Pinpoint the cell where the given text exists, returning its (X, Y) midpoint coordinate. 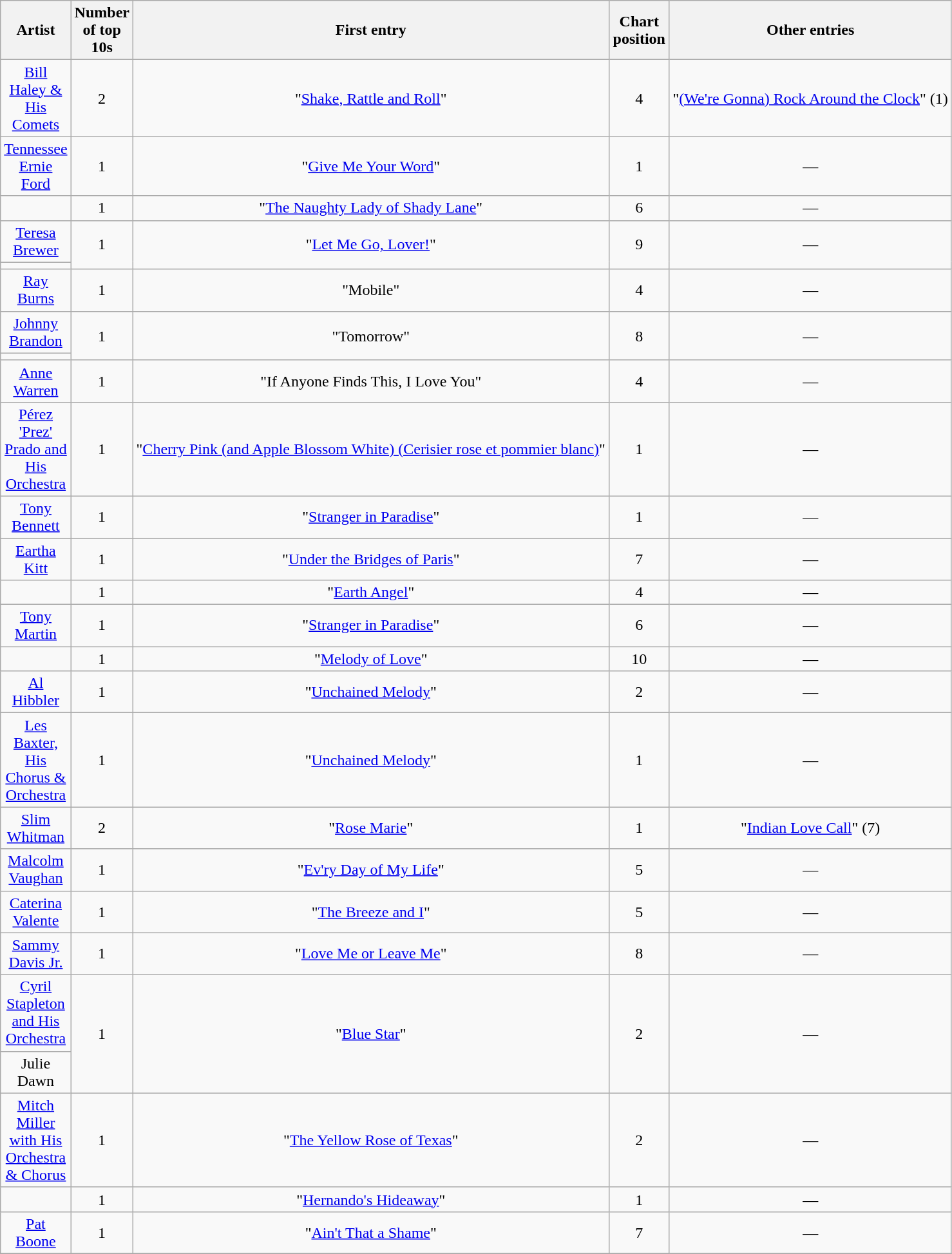
Les Baxter, His Chorus & Orchestra (36, 760)
Al Hibbler (36, 692)
"(We're Gonna) Rock Around the Clock" (1) (810, 98)
Artist (36, 30)
Other entries (810, 30)
"Ev'ry Day of My Life" (371, 869)
"Shake, Rattle and Roll" (371, 98)
Malcolm Vaughan (36, 869)
Number of top 10s (102, 30)
Mitch Miller with His Orchestra & Chorus (36, 1140)
"Hernando's Hideaway" (371, 1199)
10 (639, 659)
Teresa Brewer (36, 241)
"The Naughty Lady of Shady Lane" (371, 208)
Pérez 'Prez' Prado and His Orchestra (36, 449)
"Cherry Pink (and Apple Blossom White) (Cerisier rose et pommier blanc)" (371, 449)
Tennessee Ernie Ford (36, 166)
"Earth Angel" (371, 593)
"Mobile" (371, 290)
"Let Me Go, Lover!" (371, 245)
"Blue Star" (371, 1034)
"Melody of Love" (371, 659)
"Indian Love Call" (7) (810, 828)
"The Yellow Rose of Texas" (371, 1140)
Julie Dawn (36, 1072)
Cyril Stapleton and His Orchestra (36, 1012)
Chart position (639, 30)
Johnny Brandon (36, 332)
"Rose Marie" (371, 828)
"Give Me Your Word" (371, 166)
Tony Bennett (36, 517)
"Under the Bridges of Paris" (371, 559)
"Love Me or Leave Me" (371, 953)
"Ain't That a Shame" (371, 1233)
Ray Burns (36, 290)
Eartha Kitt (36, 559)
First entry (371, 30)
Tony Martin (36, 626)
Pat Boone (36, 1233)
9 (639, 245)
Slim Whitman (36, 828)
"Tomorrow" (371, 336)
"The Breeze and I" (371, 912)
Caterina Valente (36, 912)
Bill Haley & His Comets (36, 98)
Sammy Davis Jr. (36, 953)
"If Anyone Finds This, I Love You" (371, 381)
Anne Warren (36, 381)
